Return [x, y] of the center of cell containing provided text 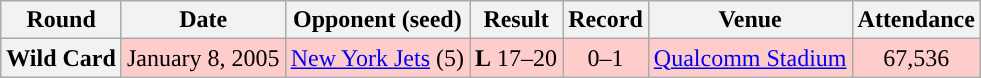
67,536 [916, 58]
Opponent (seed) [377, 20]
Date [203, 20]
Venue [750, 20]
Attendance [916, 20]
0–1 [606, 58]
L 17–20 [516, 58]
New York Jets (5) [377, 58]
Result [516, 20]
January 8, 2005 [203, 58]
Record [606, 20]
Qualcomm Stadium [750, 58]
Wild Card [62, 58]
Round [62, 20]
